Find where the given text appears and provide that cell's center as [X, Y] coordinate. 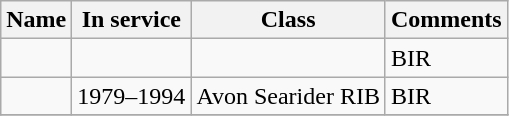
Name [36, 20]
In service [132, 20]
1979–1994 [132, 96]
Class [288, 20]
Avon Searider RIB [288, 96]
Comments [446, 20]
